Identify which cell holds the provided text, then report its (x, y) central coordinate. 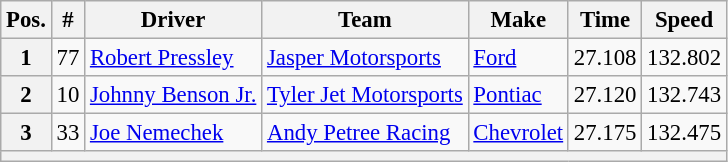
132.743 (684, 95)
27.175 (604, 133)
Chevrolet (518, 133)
Driver (174, 20)
Ford (518, 58)
Robert Pressley (174, 58)
27.120 (604, 95)
10 (68, 95)
1 (26, 58)
Andy Petree Racing (365, 133)
Team (365, 20)
Joe Nemechek (174, 133)
Pontiac (518, 95)
2 (26, 95)
132.475 (684, 133)
27.108 (604, 58)
Make (518, 20)
Pos. (26, 20)
33 (68, 133)
Tyler Jet Motorsports (365, 95)
Jasper Motorsports (365, 58)
77 (68, 58)
Time (604, 20)
# (68, 20)
3 (26, 133)
Johnny Benson Jr. (174, 95)
Speed (684, 20)
132.802 (684, 58)
